Determine the [x, y] coordinate at the center of the cell enclosing the given text.  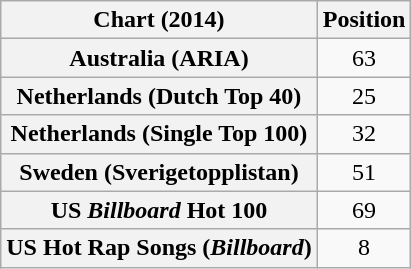
8 [364, 248]
63 [364, 58]
US Billboard Hot 100 [159, 210]
32 [364, 134]
Netherlands (Single Top 100) [159, 134]
51 [364, 172]
Sweden (Sverigetopplistan) [159, 172]
Position [364, 20]
69 [364, 210]
Australia (ARIA) [159, 58]
Chart (2014) [159, 20]
25 [364, 96]
US Hot Rap Songs (Billboard) [159, 248]
Netherlands (Dutch Top 40) [159, 96]
